Scan for the cell matching the given text and deliver its [x, y] coordinate at center. 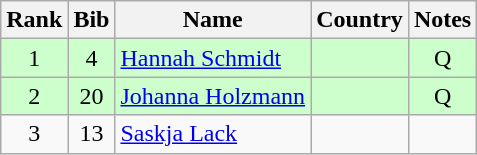
3 [34, 134]
Bib [92, 20]
Hannah Schmidt [213, 58]
1 [34, 58]
Name [213, 20]
20 [92, 96]
4 [92, 58]
Rank [34, 20]
13 [92, 134]
Johanna Holzmann [213, 96]
Notes [442, 20]
Country [360, 20]
2 [34, 96]
Saskja Lack [213, 134]
